Identify which cell holds the provided text, then report its [x, y] central coordinate. 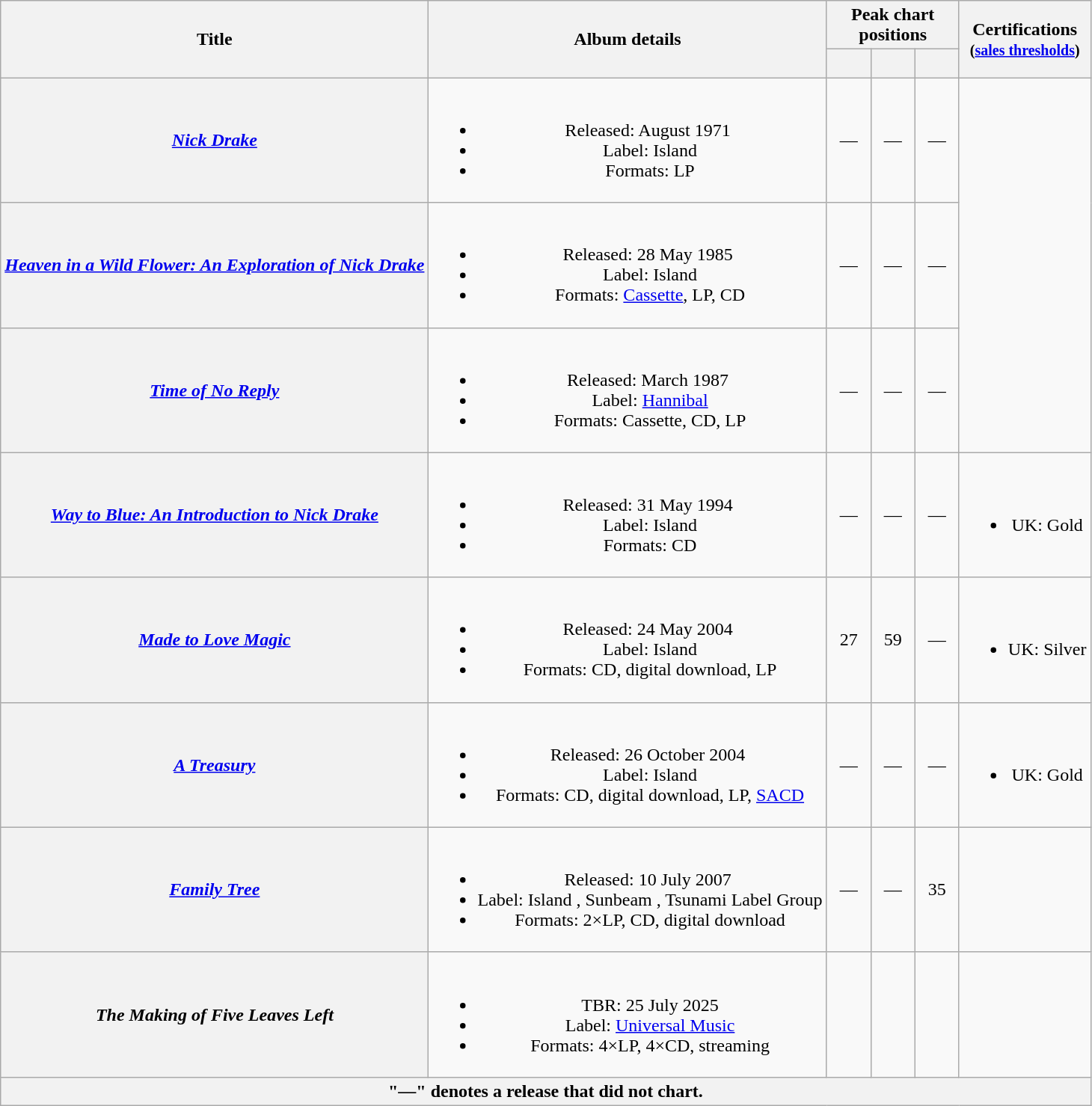
35 [936, 890]
Time of No Reply [215, 390]
Released: 28 May 1985 Label: Island Formats: Cassette, LP, CD [628, 265]
Released: 31 May 1994 Label: Island Formats: CD [628, 514]
Made to Love Magic [215, 640]
27 [848, 640]
Way to Blue: An Introduction to Nick Drake [215, 514]
Title [215, 39]
Released: August 1971 Label: Island Formats: LP [628, 141]
Heaven in a Wild Flower: An Exploration of Nick Drake [215, 265]
"—" denotes a release that did not chart. [546, 1091]
Released: 10 July 2007 Label: Island , Sunbeam , Tsunami Label Group Formats: 2×LP, CD, digital download [628, 890]
Peak chart positions [893, 25]
59 [893, 640]
The Making of Five Leaves Left [215, 1014]
Released: 26 October 2004 Label: Island Formats: CD, digital download, LP, SACD [628, 764]
Family Tree [215, 890]
Released: 24 May 2004 Label: Island Formats: CD, digital download, LP [628, 640]
Nick Drake [215, 141]
Certifications(sales thresholds) [1025, 39]
A Treasury [215, 764]
Released: March 1987 Label: Hannibal Formats: Cassette, CD, LP [628, 390]
Album details [628, 39]
TBR: 25 July 2025Label: Universal MusicFormats: 4×LP, 4×CD, streaming [628, 1014]
UK: Silver [1025, 640]
